Find where the given text appears and provide that cell's center as (x, y) coordinate. 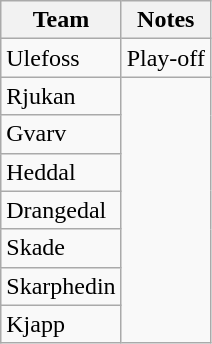
Skarphedin (61, 286)
Skade (61, 248)
Kjapp (61, 324)
Notes (166, 20)
Play-off (166, 58)
Gvarv (61, 134)
Rjukan (61, 96)
Ulefoss (61, 58)
Heddal (61, 172)
Drangedal (61, 210)
Team (61, 20)
